Output the [X, Y] coordinate of the center of the cell containing the given text.  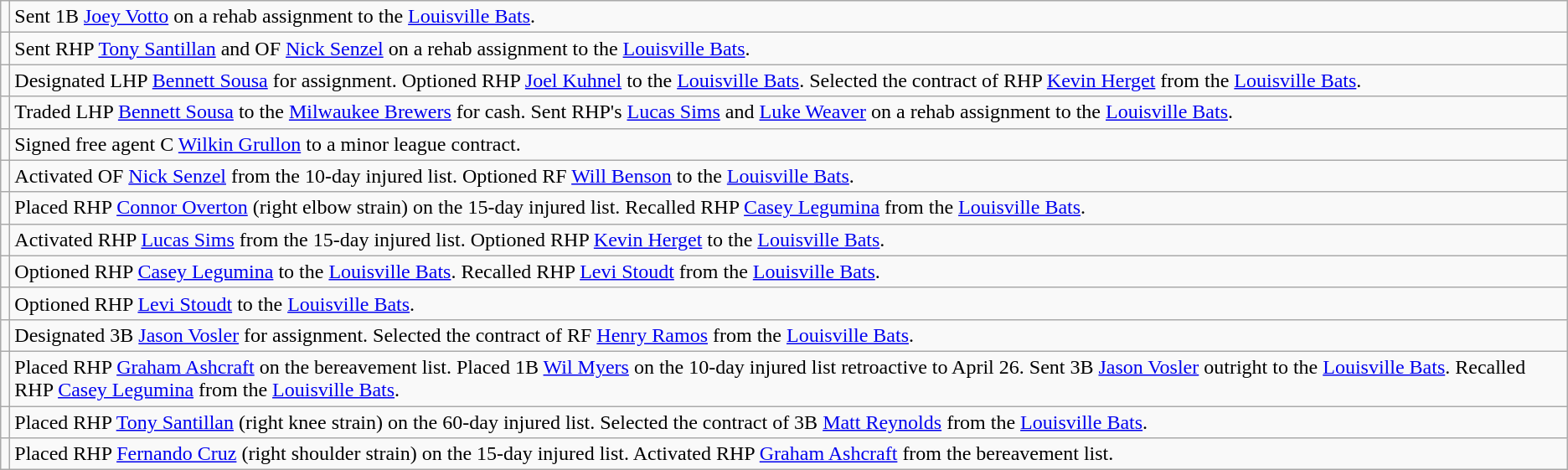
Optioned RHP Casey Legumina to the Louisville Bats. Recalled RHP Levi Stoudt from the Louisville Bats. [789, 271]
Sent 1B Joey Votto on a rehab assignment to the Louisville Bats. [789, 17]
Activated RHP Lucas Sims from the 15-day injured list. Optioned RHP Kevin Herget to the Louisville Bats. [789, 240]
Designated 3B Jason Vosler for assignment. Selected the contract of RF Henry Ramos from the Louisville Bats. [789, 335]
Signed free agent C Wilkin Grullon to a minor league contract. [789, 144]
Placed RHP Tony Santillan (right knee strain) on the 60-day injured list. Selected the contract of 3B Matt Reynolds from the Louisville Bats. [789, 421]
Activated OF Nick Senzel from the 10-day injured list. Optioned RF Will Benson to the Louisville Bats. [789, 176]
Sent RHP Tony Santillan and OF Nick Senzel on a rehab assignment to the Louisville Bats. [789, 49]
Traded LHP Bennett Sousa to the Milwaukee Brewers for cash. Sent RHP's Lucas Sims and Luke Weaver on a rehab assignment to the Louisville Bats. [789, 112]
Placed RHP Fernando Cruz (right shoulder strain) on the 15-day injured list. Activated RHP Graham Ashcraft from the bereavement list. [789, 454]
Placed RHP Connor Overton (right elbow strain) on the 15-day injured list. Recalled RHP Casey Legumina from the Louisville Bats. [789, 208]
Optioned RHP Levi Stoudt to the Louisville Bats. [789, 303]
